Locate the cell with the specified text and output its [X, Y] center coordinate. 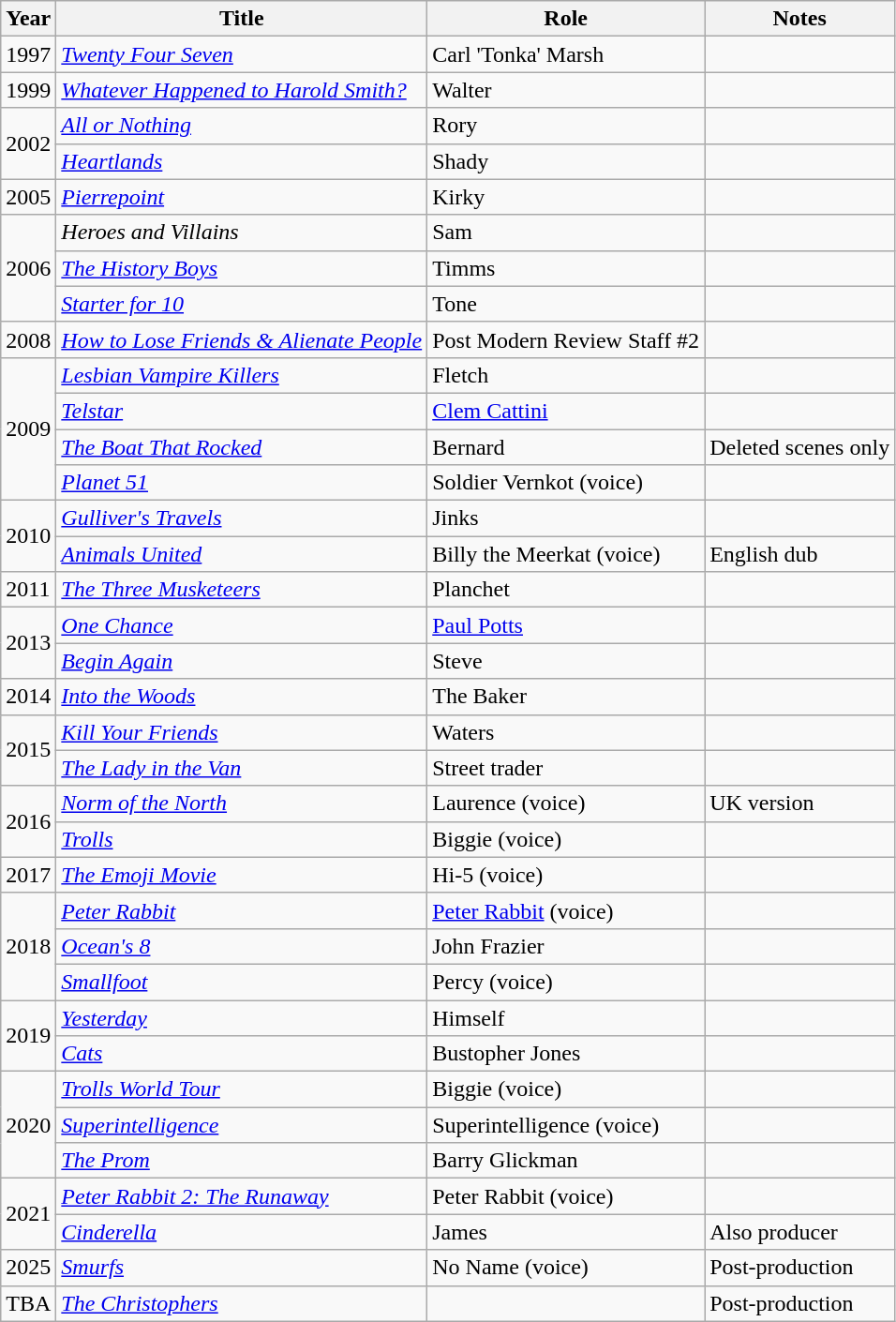
Bernard [566, 447]
Barry Glickman [566, 1161]
Trolls World Tour [242, 1089]
2011 [28, 590]
Rory [566, 126]
Jinks [566, 518]
Smurfs [242, 1268]
Fletch [566, 375]
2008 [28, 339]
Himself [566, 1017]
How to Lose Friends & Alienate People [242, 339]
Kirky [566, 197]
2021 [28, 1214]
Peter Rabbit [242, 910]
1999 [28, 90]
Laurence (voice) [566, 804]
Carl 'Tonka' Marsh [566, 54]
Street trader [566, 768]
Role [566, 19]
Telstar [242, 411]
2005 [28, 197]
The Prom [242, 1161]
2020 [28, 1125]
Superintelligence [242, 1125]
Year [28, 19]
Smallfoot [242, 982]
Gulliver's Travels [242, 518]
Cats [242, 1054]
Paul Potts [566, 625]
TBA [28, 1303]
Ocean's 8 [242, 946]
2016 [28, 821]
Heroes and Villains [242, 233]
Planet 51 [242, 483]
Trolls [242, 839]
UK version [800, 804]
No Name (voice) [566, 1268]
Twenty Four Seven [242, 54]
Superintelligence (voice) [566, 1125]
2019 [28, 1035]
All or Nothing [242, 126]
The Lady in the Van [242, 768]
John Frazier [566, 946]
The Baker [566, 697]
Walter [566, 90]
Begin Again [242, 661]
Lesbian Vampire Killers [242, 375]
Yesterday [242, 1017]
English dub [800, 554]
Planchet [566, 590]
2017 [28, 875]
Deleted scenes only [800, 447]
Notes [800, 19]
The Boat That Rocked [242, 447]
Peter Rabbit 2: The Runaway [242, 1196]
2009 [28, 428]
One Chance [242, 625]
Bustopher Jones [566, 1054]
2025 [28, 1268]
Soldier Vernkot (voice) [566, 483]
Steve [566, 661]
Title [242, 19]
Also producer [800, 1232]
Heartlands [242, 161]
James [566, 1232]
Post Modern Review Staff #2 [566, 339]
2006 [28, 268]
1997 [28, 54]
Tone [566, 304]
Whatever Happened to Harold Smith? [242, 90]
Cinderella [242, 1232]
2010 [28, 536]
The Christophers [242, 1303]
The Three Musketeers [242, 590]
Billy the Meerkat (voice) [566, 554]
Shady [566, 161]
Kill Your Friends [242, 732]
Starter for 10 [242, 304]
2018 [28, 946]
Hi-5 (voice) [566, 875]
The Emoji Movie [242, 875]
2013 [28, 643]
Norm of the North [242, 804]
2015 [28, 750]
Pierrepoint [242, 197]
Timms [566, 268]
Percy (voice) [566, 982]
Sam [566, 233]
The History Boys [242, 268]
2002 [28, 143]
2014 [28, 697]
Clem Cattini [566, 411]
Waters [566, 732]
Animals United [242, 554]
Into the Woods [242, 697]
